Return [x, y] of the center of cell containing provided text 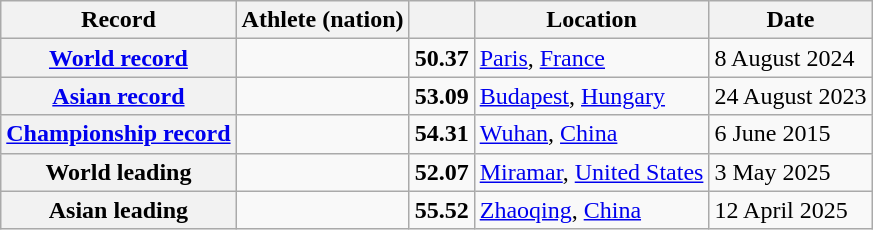
Athlete (nation) [322, 20]
53.09 [442, 96]
52.07 [442, 172]
3 May 2025 [790, 172]
Date [790, 20]
50.37 [442, 58]
Paris, France [592, 58]
Miramar, United States [592, 172]
Record [118, 20]
Budapest, Hungary [592, 96]
Championship record [118, 134]
Location [592, 20]
6 June 2015 [790, 134]
24 August 2023 [790, 96]
12 April 2025 [790, 210]
World record [118, 58]
55.52 [442, 210]
World leading [118, 172]
Zhaoqing, China [592, 210]
Asian record [118, 96]
Asian leading [118, 210]
Wuhan, China [592, 134]
8 August 2024 [790, 58]
54.31 [442, 134]
